From the cell containing the given text, extract its center point as [X, Y] coordinate. 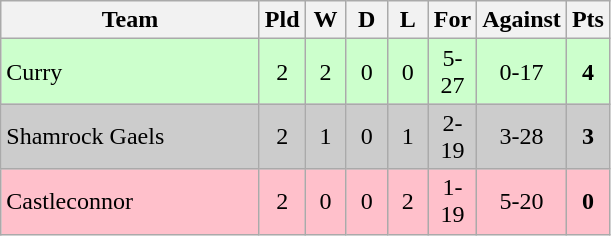
Shamrock Gaels [130, 136]
1-19 [452, 202]
3 [588, 136]
Castleconnor [130, 202]
2-19 [452, 136]
3-28 [522, 136]
Against [522, 20]
Curry [130, 72]
Team [130, 20]
L [408, 20]
D [366, 20]
5-27 [452, 72]
For [452, 20]
Pld [282, 20]
5-20 [522, 202]
0-17 [522, 72]
W [326, 20]
4 [588, 72]
Pts [588, 20]
